Scan for the cell matching the given text and deliver its [X, Y] coordinate at center. 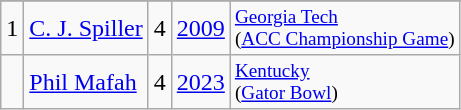
Phil Mafah [86, 82]
2009 [200, 28]
C. J. Spiller [86, 28]
Georgia Tech(ACC Championship Game) [344, 28]
Kentucky(Gator Bowl) [344, 82]
2023 [200, 82]
1 [12, 28]
